For the text-containing cell, return its midpoint in [x, y] coordinate format. 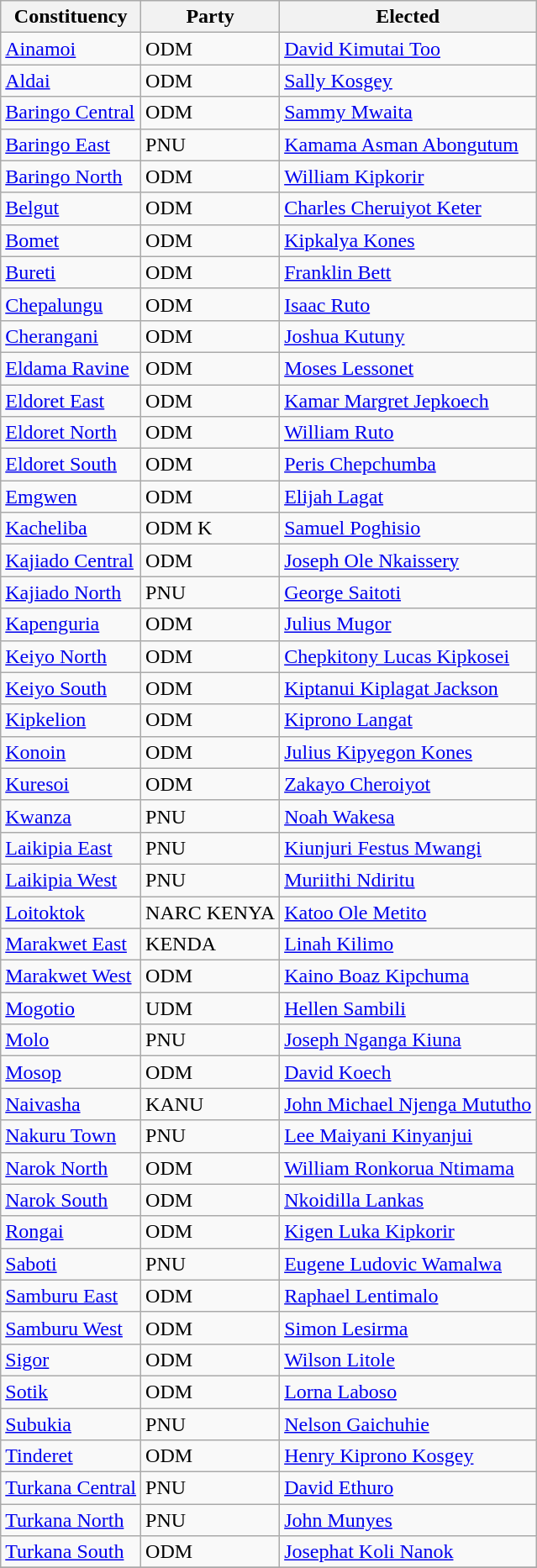
Baringo East [71, 145]
Franklin Bett [408, 272]
Chepalungu [71, 304]
Constituency [71, 17]
Kapenguria [71, 624]
Turkana Central [71, 1488]
Eldoret North [71, 433]
Naivasha [71, 1104]
Narok North [71, 1168]
Sammy Mwaita [408, 113]
Nakuru Town [71, 1136]
David Koech [408, 1072]
Baringo North [71, 176]
KENDA [210, 944]
Mosop [71, 1072]
ODM K [210, 529]
Emgwen [71, 497]
Elijah Lagat [408, 497]
Nkoidilla Lankas [408, 1200]
Moses Lessonet [408, 368]
Bureti [71, 272]
Subukia [71, 1424]
George Saitoti [408, 592]
Tinderet [71, 1456]
UDM [210, 1008]
Chepkitony Lucas Kipkosei [408, 656]
Kuresoi [71, 784]
Mogotio [71, 1008]
Hellen Sambili [408, 1008]
Aldai [71, 81]
Kwanza [71, 816]
Rongai [71, 1232]
Cherangani [71, 336]
Kiunjuri Festus Mwangi [408, 848]
Lorna Laboso [408, 1392]
Kigen Luka Kipkorir [408, 1232]
Konoin [71, 752]
Eldoret South [71, 465]
Charles Cheruiyot Keter [408, 208]
Sigor [71, 1360]
Laikipia East [71, 848]
Marakwet East [71, 944]
Kamar Margret Jepkoech [408, 401]
William Ruto [408, 433]
Baringo Central [71, 113]
Joseph Ole Nkaissery [408, 560]
Narok South [71, 1200]
Kipkelion [71, 720]
Sally Kosgey [408, 81]
Samburu East [71, 1296]
Elected [408, 17]
Peris Chepchumba [408, 465]
Lee Maiyani Kinyanjui [408, 1136]
Bomet [71, 240]
Keiyo North [71, 656]
Josephat Koli Nanok [408, 1552]
Molo [71, 1040]
Henry Kiprono Kosgey [408, 1456]
Eugene Ludovic Wamalwa [408, 1264]
Kipkalya Kones [408, 240]
Kajiado Central [71, 560]
Kiprono Langat [408, 720]
Eldama Ravine [71, 368]
Samuel Poghisio [408, 529]
Marakwet West [71, 976]
Loitoktok [71, 912]
Julius Mugor [408, 624]
Muriithi Ndiritu [408, 880]
Noah Wakesa [408, 816]
John Munyes [408, 1520]
Sotik [71, 1392]
William Kipkorir [408, 176]
Samburu West [71, 1328]
Joshua Kutuny [408, 336]
Kacheliba [71, 529]
Julius Kipyegon Kones [408, 752]
Eldoret East [71, 401]
Zakayo Cheroiyot [408, 784]
Joseph Nganga Kiuna [408, 1040]
Party [210, 17]
Simon Lesirma [408, 1328]
NARC KENYA [210, 912]
Turkana South [71, 1552]
Kaino Boaz Kipchuma [408, 976]
Kajiado North [71, 592]
Linah Kilimo [408, 944]
Saboti [71, 1264]
William Ronkorua Ntimama [408, 1168]
Katoo Ole Metito [408, 912]
Keiyo South [71, 688]
Laikipia West [71, 880]
Turkana North [71, 1520]
Kiptanui Kiplagat Jackson [408, 688]
John Michael Njenga Mututho [408, 1104]
David Kimutai Too [408, 49]
Raphael Lentimalo [408, 1296]
Isaac Ruto [408, 304]
Nelson Gaichuhie [408, 1424]
Ainamoi [71, 49]
Belgut [71, 208]
KANU [210, 1104]
Wilson Litole [408, 1360]
David Ethuro [408, 1488]
Kamama Asman Abongutum [408, 145]
